Extract the (X, Y) coordinate from the center of the cell holding the provided text.  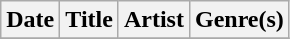
Artist (154, 20)
Genre(s) (239, 20)
Title (90, 20)
Date (30, 20)
